Capture the cell that displays the provided text and extract its (x, y) central coordinate. 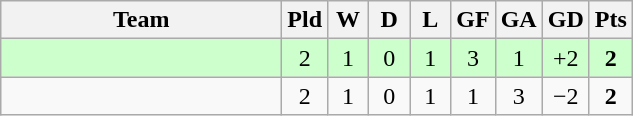
GF (473, 20)
Pld (305, 20)
W (348, 20)
Team (142, 20)
L (430, 20)
Pts (610, 20)
−2 (566, 96)
D (390, 20)
GD (566, 20)
GA (518, 20)
+2 (566, 58)
